For the text-containing cell, return its midpoint in [X, Y] coordinate format. 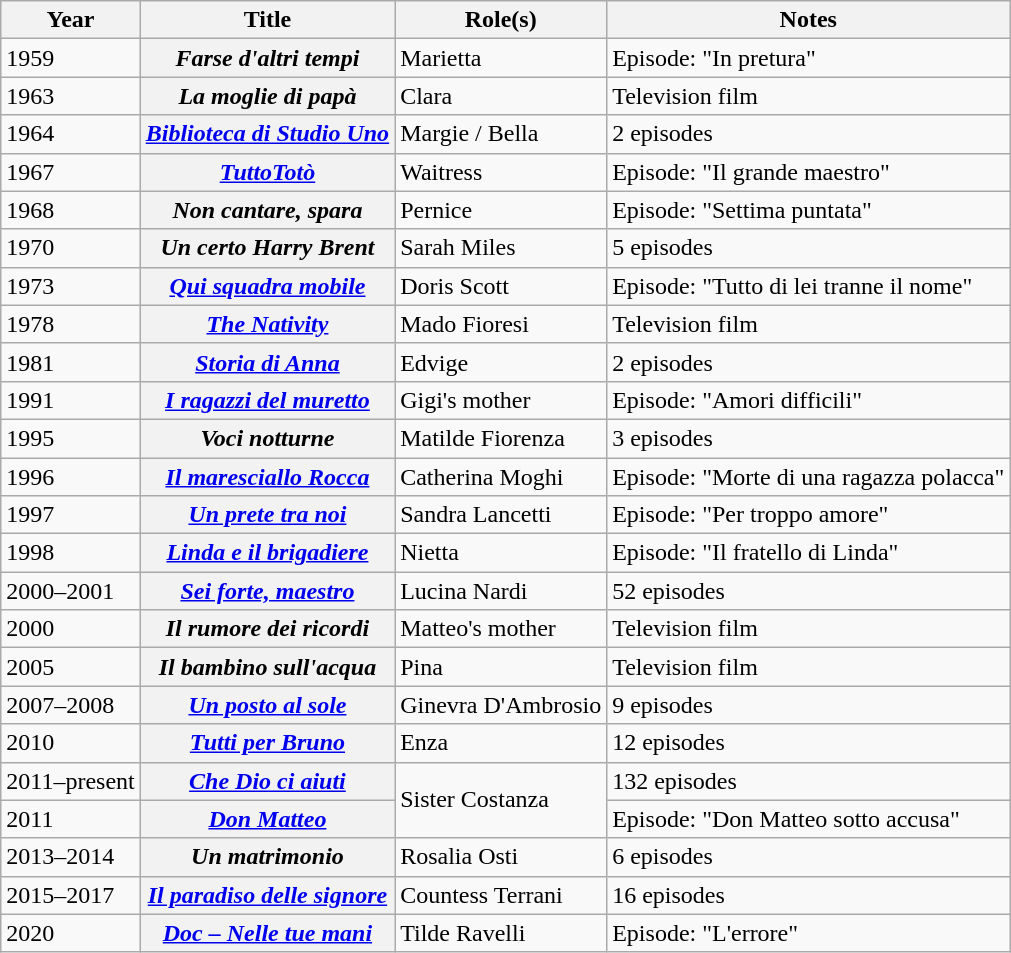
Waitress [501, 172]
Edvige [501, 362]
1963 [70, 96]
1996 [70, 477]
1997 [70, 515]
2013–2014 [70, 857]
Un matrimonio [267, 857]
1981 [70, 362]
Gigi's mother [501, 400]
2007–2008 [70, 705]
Un prete tra noi [267, 515]
Title [267, 20]
Tutti per Bruno [267, 743]
52 episodes [808, 591]
Sei forte, maestro [267, 591]
Marietta [501, 58]
Episode: "Settima puntata" [808, 210]
Biblioteca di Studio Uno [267, 134]
3 episodes [808, 438]
Pernice [501, 210]
Tilde Ravelli [501, 933]
Sister Costanza [501, 800]
Notes [808, 20]
6 episodes [808, 857]
Che Dio ci aiuti [267, 781]
La moglie di papà [267, 96]
Episode: "Morte di una ragazza polacca" [808, 477]
2000–2001 [70, 591]
Il maresciallo Rocca [267, 477]
2020 [70, 933]
Il bambino sull'acqua [267, 667]
TuttoTotò [267, 172]
Pina [501, 667]
Il rumore dei ricordi [267, 629]
Countess Terrani [501, 895]
Doris Scott [501, 286]
Margie / Bella [501, 134]
Episode: "Il grande maestro" [808, 172]
1995 [70, 438]
Lucina Nardi [501, 591]
Matilde Fiorenza [501, 438]
Non cantare, spara [267, 210]
5 episodes [808, 248]
1964 [70, 134]
Linda e il brigadiere [267, 553]
16 episodes [808, 895]
Sarah Miles [501, 248]
Sandra Lancetti [501, 515]
Year [70, 20]
1978 [70, 324]
1968 [70, 210]
Rosalia Osti [501, 857]
Don Matteo [267, 819]
The Nativity [267, 324]
Nietta [501, 553]
2011–present [70, 781]
Episode: "Don Matteo sotto accusa" [808, 819]
2000 [70, 629]
Storia di Anna [267, 362]
I ragazzi del muretto [267, 400]
1970 [70, 248]
1998 [70, 553]
Ginevra D'Ambrosio [501, 705]
Un posto al sole [267, 705]
Il paradiso delle signore [267, 895]
132 episodes [808, 781]
1959 [70, 58]
Catherina Moghi [501, 477]
Matteo's mother [501, 629]
Un certo Harry Brent [267, 248]
1991 [70, 400]
Episode: "Tutto di lei tranne il nome" [808, 286]
Enza [501, 743]
Mado Fioresi [501, 324]
Episode: "In pretura" [808, 58]
1967 [70, 172]
Voci notturne [267, 438]
2005 [70, 667]
9 episodes [808, 705]
Clara [501, 96]
2011 [70, 819]
Episode: "L'errore" [808, 933]
Qui squadra mobile [267, 286]
Role(s) [501, 20]
Episode: "Per troppo amore" [808, 515]
1973 [70, 286]
2010 [70, 743]
Doc – Nelle tue mani [267, 933]
12 episodes [808, 743]
2015–2017 [70, 895]
Episode: "Amori difficili" [808, 400]
Episode: "Il fratello di Linda" [808, 553]
Farse d'altri tempi [267, 58]
